Return (x, y) of the center of cell containing provided text 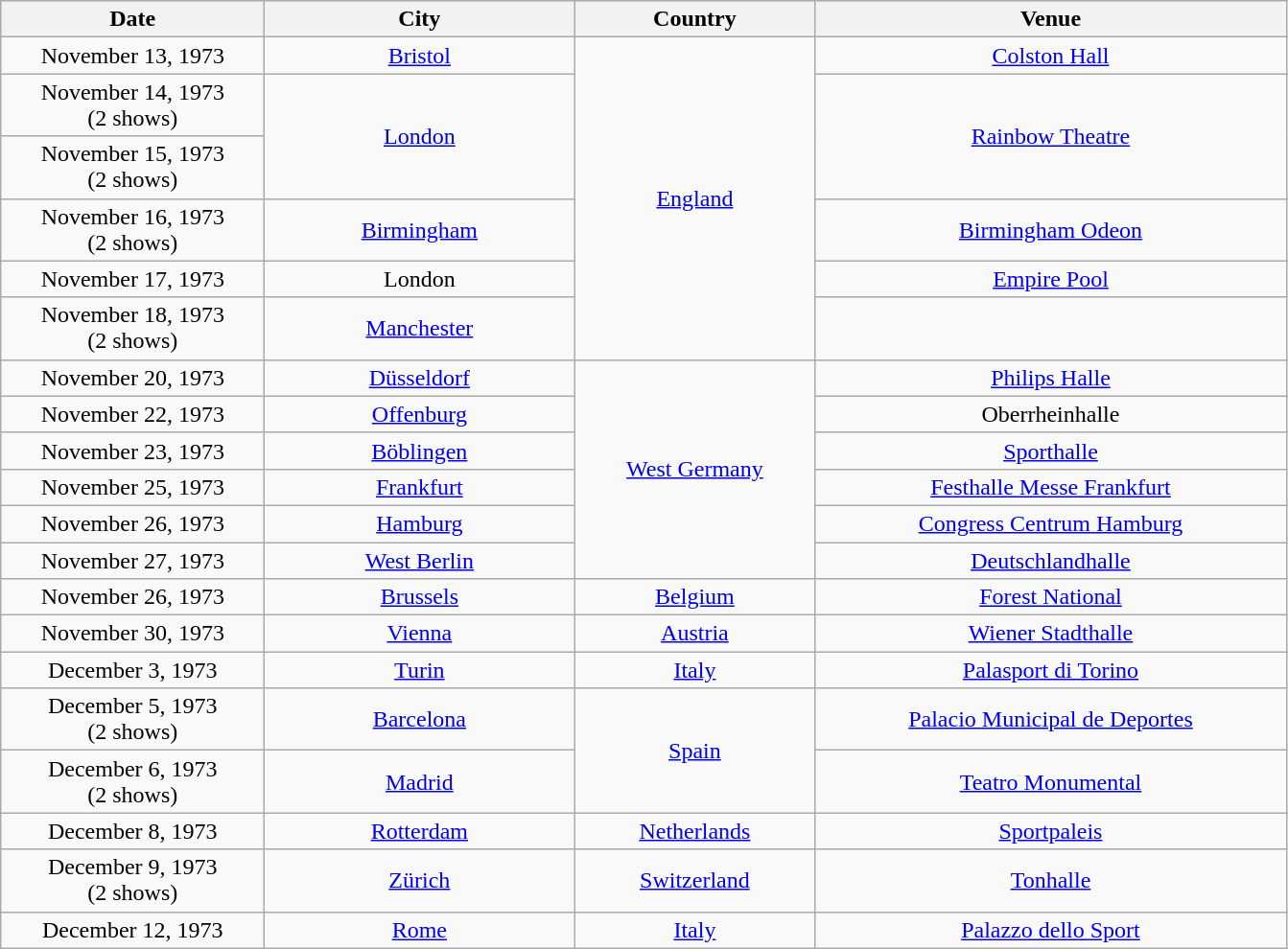
November 25, 1973 (132, 487)
Rotterdam (420, 831)
Sportpaleis (1051, 831)
Rome (420, 930)
November 30, 1973 (132, 634)
Hamburg (420, 523)
Barcelona (420, 719)
Date (132, 19)
Turin (420, 670)
Rainbow Theatre (1051, 136)
Palacio Municipal de Deportes (1051, 719)
Madrid (420, 782)
Wiener Stadthalle (1051, 634)
Colston Hall (1051, 56)
November 23, 1973 (132, 451)
England (694, 198)
Palasport di Torino (1051, 670)
Netherlands (694, 831)
December 5, 1973(2 shows) (132, 719)
November 18, 1973(2 shows) (132, 328)
Spain (694, 751)
West Berlin (420, 561)
Böblingen (420, 451)
November 22, 1973 (132, 414)
December 6, 1973(2 shows) (132, 782)
Manchester (420, 328)
West Germany (694, 469)
Oberrheinhalle (1051, 414)
November 27, 1973 (132, 561)
Zürich (420, 880)
Sporthalle (1051, 451)
Forest National (1051, 597)
December 12, 1973 (132, 930)
Empire Pool (1051, 279)
Belgium (694, 597)
Offenburg (420, 414)
November 17, 1973 (132, 279)
Frankfurt (420, 487)
Vienna (420, 634)
Teatro Monumental (1051, 782)
November 15, 1973(2 shows) (132, 167)
Switzerland (694, 880)
Philips Halle (1051, 378)
Austria (694, 634)
Country (694, 19)
Festhalle Messe Frankfurt (1051, 487)
Congress Centrum Hamburg (1051, 523)
Venue (1051, 19)
Bristol (420, 56)
November 20, 1973 (132, 378)
Tonhalle (1051, 880)
Palazzo dello Sport (1051, 930)
December 9, 1973(2 shows) (132, 880)
December 8, 1973 (132, 831)
Birmingham Odeon (1051, 230)
City (420, 19)
November 16, 1973(2 shows) (132, 230)
November 13, 1973 (132, 56)
Birmingham (420, 230)
Düsseldorf (420, 378)
December 3, 1973 (132, 670)
November 14, 1973(2 shows) (132, 105)
Brussels (420, 597)
Deutschlandhalle (1051, 561)
